Pinpoint the cell where the given text exists, returning its (X, Y) midpoint coordinate. 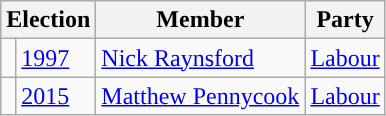
Election (48, 20)
Matthew Pennycook (200, 96)
Nick Raynsford (200, 58)
2015 (56, 96)
Party (345, 20)
1997 (56, 58)
Member (200, 20)
